Output the [x, y] coordinate of the center of the cell containing the given text.  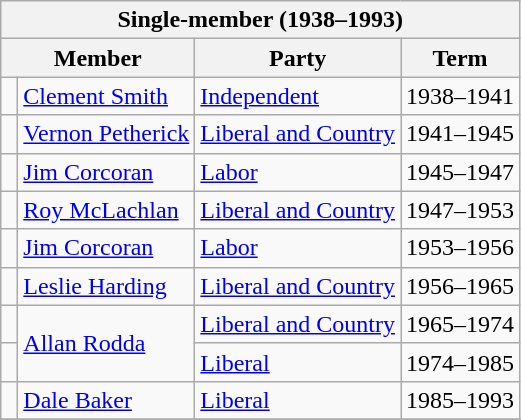
Dale Baker [106, 400]
Member [98, 58]
Term [460, 58]
Party [298, 58]
Leslie Harding [106, 286]
1953–1956 [460, 248]
Single-member (1938–1993) [260, 20]
Vernon Petherick [106, 134]
1965–1974 [460, 324]
1974–1985 [460, 362]
Allan Rodda [106, 343]
Roy McLachlan [106, 210]
Independent [298, 96]
1945–1947 [460, 172]
Clement Smith [106, 96]
1938–1941 [460, 96]
1956–1965 [460, 286]
1941–1945 [460, 134]
1947–1953 [460, 210]
1985–1993 [460, 400]
